Return the [x, y] coordinate for the center point of the cell that contains the specified text.  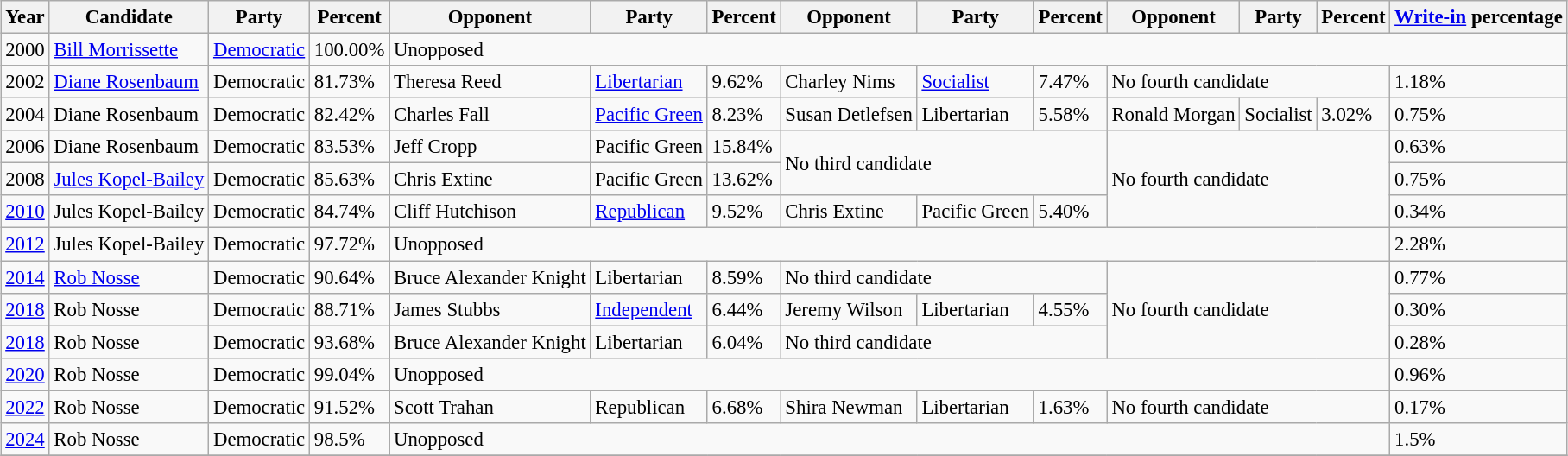
91.52% [350, 407]
84.74% [350, 212]
5.40% [1071, 212]
0.96% [1478, 374]
81.73% [350, 82]
Charles Fall [490, 115]
Scott Trahan [490, 407]
James Stubbs [490, 309]
3.02% [1354, 115]
Cliff Hutchison [490, 212]
2002 [25, 82]
2024 [25, 439]
97.72% [350, 244]
2004 [25, 115]
9.62% [744, 82]
13.62% [744, 180]
2014 [25, 277]
Jeremy Wilson [849, 309]
Write-in percentage [1478, 17]
6.44% [744, 309]
Shira Newman [849, 407]
0.28% [1478, 342]
90.64% [350, 277]
2.28% [1478, 244]
Charley Nims [849, 82]
99.04% [350, 374]
0.17% [1478, 407]
83.53% [350, 147]
98.5% [350, 439]
0.77% [1478, 277]
Theresa Reed [490, 82]
Year [25, 17]
1.18% [1478, 82]
15.84% [744, 147]
82.42% [350, 115]
2010 [25, 212]
1.63% [1071, 407]
Independent [649, 309]
2020 [25, 374]
2022 [25, 407]
8.23% [744, 115]
1.5% [1478, 439]
0.34% [1478, 212]
9.52% [744, 212]
8.59% [744, 277]
Candidate [130, 17]
100.00% [350, 49]
93.68% [350, 342]
85.63% [350, 180]
4.55% [1071, 309]
Susan Detlefsen [849, 115]
2008 [25, 180]
2000 [25, 49]
88.71% [350, 309]
6.04% [744, 342]
Ronald Morgan [1173, 115]
7.47% [1071, 82]
0.30% [1478, 309]
0.63% [1478, 147]
Bill Morrissette [130, 49]
2006 [25, 147]
2012 [25, 244]
6.68% [744, 407]
5.58% [1071, 115]
Jeff Cropp [490, 147]
